Scan for the cell matching the given text and deliver its (x, y) coordinate at center. 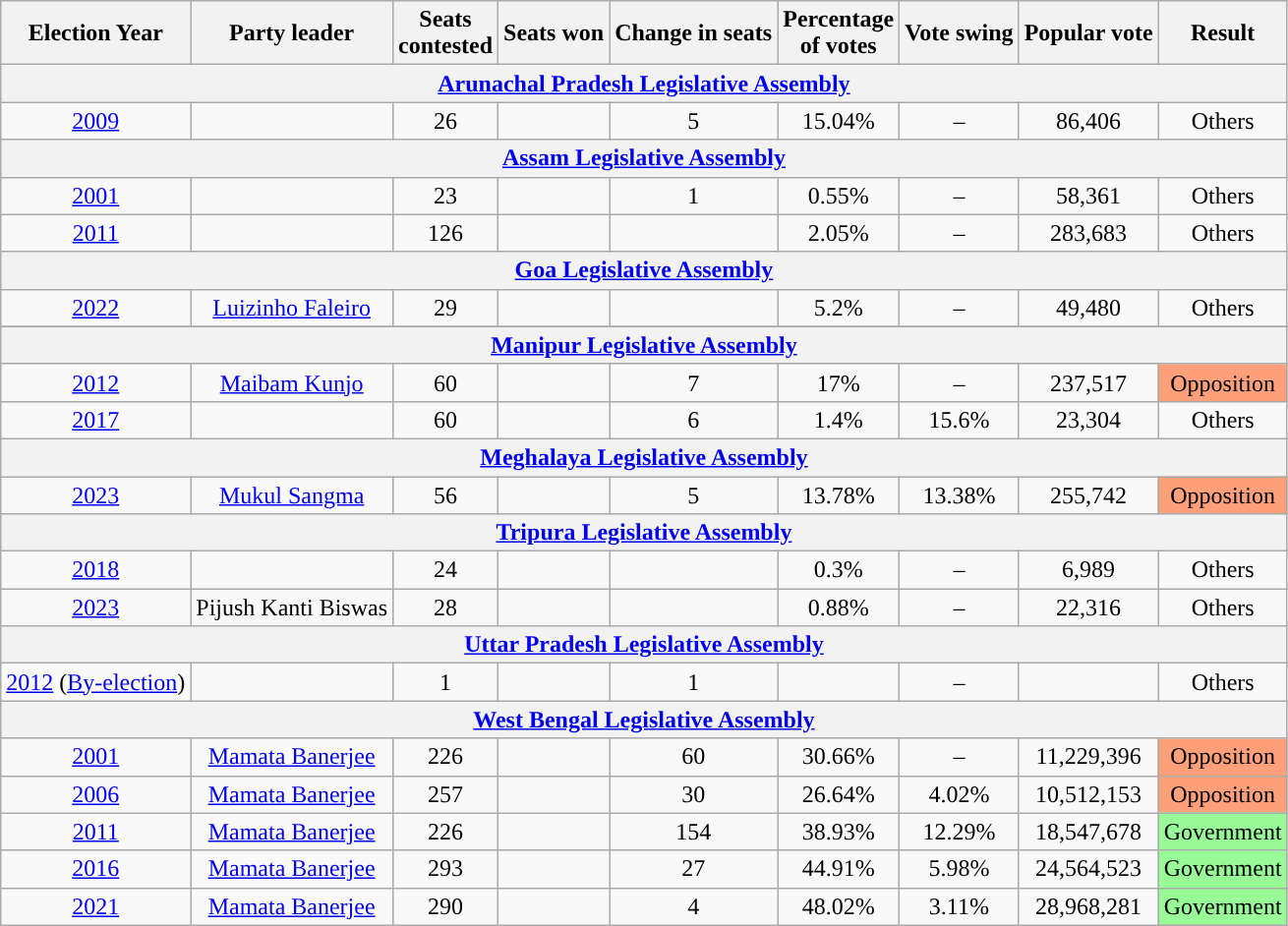
Meghalaya Legislative Assembly (644, 457)
38.93% (839, 832)
Tripura Legislative Assembly (644, 533)
0.55% (839, 196)
2016 (96, 869)
10,512,153 (1088, 794)
56 (446, 494)
5.2% (839, 308)
26.64% (839, 794)
Pijush Kanti Biswas (292, 608)
58,361 (1088, 196)
Goa Legislative Assembly (644, 270)
6 (694, 420)
Seats won (555, 33)
11,229,396 (1088, 757)
28,968,281 (1088, 906)
257 (446, 794)
154 (694, 832)
West Bengal Legislative Assembly (644, 720)
283,683 (1088, 233)
13.78% (839, 494)
24,564,523 (1088, 869)
23,304 (1088, 420)
2.05% (839, 233)
13.38% (960, 494)
2018 (96, 570)
290 (446, 906)
22,316 (1088, 608)
Seatscontested (446, 33)
Maibam Kunjo (292, 382)
Luizinho Faleiro (292, 308)
4.02% (960, 794)
18,547,678 (1088, 832)
Assam Legislative Assembly (644, 158)
2022 (96, 308)
293 (446, 869)
17% (839, 382)
Party leader (292, 33)
2012 (96, 382)
237,517 (1088, 382)
12.29% (960, 832)
Manipur Legislative Assembly (644, 345)
7 (694, 382)
126 (446, 233)
49,480 (1088, 308)
29 (446, 308)
1.4% (839, 420)
2021 (96, 906)
2006 (96, 794)
86,406 (1088, 121)
Popular vote (1088, 33)
3.11% (960, 906)
Percentageof votes (839, 33)
6,989 (1088, 570)
2012 (By-election) (96, 682)
Mukul Sangma (292, 494)
24 (446, 570)
Result (1223, 33)
0.3% (839, 570)
15.04% (839, 121)
Vote swing (960, 33)
28 (446, 608)
Election Year (96, 33)
23 (446, 196)
48.02% (839, 906)
30 (694, 794)
Change in seats (694, 33)
0.88% (839, 608)
27 (694, 869)
Uttar Pradesh Legislative Assembly (644, 645)
44.91% (839, 869)
5.98% (960, 869)
255,742 (1088, 494)
4 (694, 906)
Arunachal Pradesh Legislative Assembly (644, 84)
30.66% (839, 757)
15.6% (960, 420)
2017 (96, 420)
2009 (96, 121)
26 (446, 121)
